Capture the cell that displays the provided text and extract its (X, Y) central coordinate. 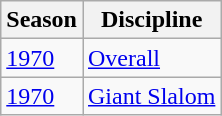
Discipline (151, 20)
Giant Slalom (151, 96)
Overall (151, 58)
Season (42, 20)
